Identify which cell holds the provided text, then report its [x, y] central coordinate. 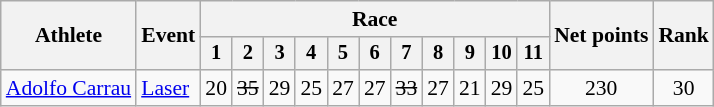
20 [216, 88]
Event [168, 36]
35 [248, 88]
10 [502, 54]
7 [407, 54]
33 [407, 88]
Rank [684, 36]
Laser [168, 88]
9 [470, 54]
8 [438, 54]
Race [374, 19]
4 [311, 54]
11 [533, 54]
21 [470, 88]
Athlete [68, 36]
230 [601, 88]
Net points [601, 36]
Adolfo Carrau [68, 88]
5 [343, 54]
30 [684, 88]
6 [375, 54]
1 [216, 54]
3 [280, 54]
2 [248, 54]
